Scan for the cell matching the given text and deliver its [X, Y] coordinate at center. 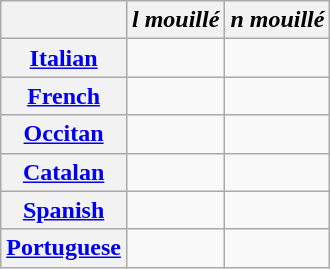
French [64, 96]
Occitan [64, 134]
Italian [64, 58]
Catalan [64, 172]
n mouillé [278, 20]
l mouillé [175, 20]
Portuguese [64, 248]
Spanish [64, 210]
